Search for the cell housing the specified text and yield its [x, y] center coordinate. 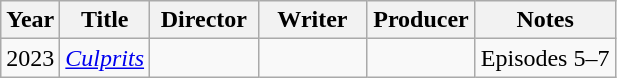
Year [30, 20]
2023 [30, 58]
Producer [422, 20]
Notes [545, 20]
Writer [312, 20]
Episodes 5–7 [545, 58]
Director [204, 20]
Culprits [105, 58]
Title [105, 20]
